Pinpoint the cell where the given text exists, returning its [X, Y] midpoint coordinate. 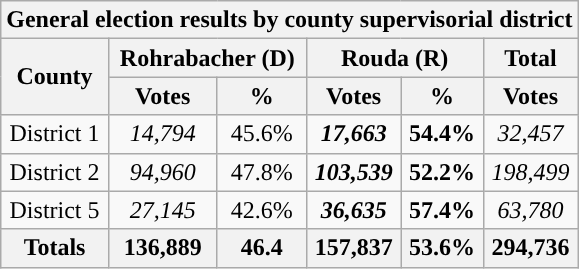
Rouda (R) [394, 58]
District 2 [55, 172]
57.4% [442, 210]
27,145 [162, 210]
53.6% [442, 248]
Rohrabacher (D) [207, 58]
103,539 [354, 172]
17,663 [354, 134]
36,635 [354, 210]
42.6% [262, 210]
198,499 [530, 172]
63,780 [530, 210]
District 1 [55, 134]
47.8% [262, 172]
General election results by county supervisorial district [290, 20]
14,794 [162, 134]
Totals [55, 248]
District 5 [55, 210]
Total [530, 58]
136,889 [162, 248]
52.2% [442, 172]
294,736 [530, 248]
46.4 [262, 248]
54.4% [442, 134]
157,837 [354, 248]
94,960 [162, 172]
32,457 [530, 134]
45.6% [262, 134]
County [55, 77]
